Provide the [X, Y] coordinate of the cell's center where the given text is located.  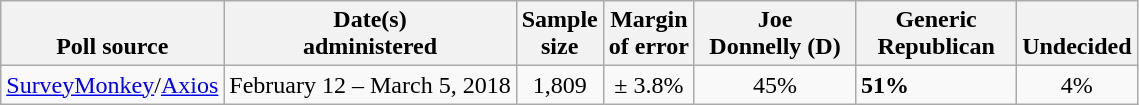
Marginof error [648, 34]
SurveyMonkey/Axios [112, 85]
Undecided [1077, 34]
51% [936, 85]
GenericRepublican [936, 34]
Date(s)administered [370, 34]
JoeDonnelly (D) [774, 34]
45% [774, 85]
February 12 – March 5, 2018 [370, 85]
Samplesize [560, 34]
Poll source [112, 34]
± 3.8% [648, 85]
1,809 [560, 85]
4% [1077, 85]
